Scan for the cell matching the given text and deliver its (x, y) coordinate at center. 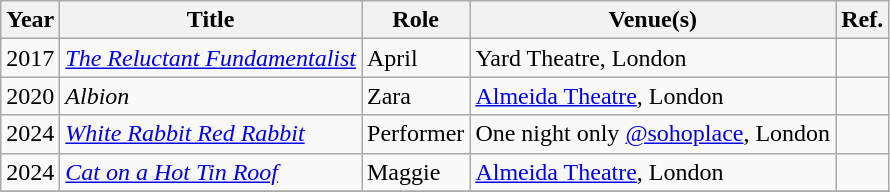
Zara (416, 96)
Maggie (416, 172)
Performer (416, 134)
April (416, 58)
Year (30, 20)
Cat on a Hot Tin Roof (211, 172)
2017 (30, 58)
Venue(s) (653, 20)
One night only @sohoplace, London (653, 134)
The Reluctant Fundamentalist (211, 58)
Title (211, 20)
Yard Theatre, London (653, 58)
2020 (30, 96)
Albion (211, 96)
Role (416, 20)
Ref. (862, 20)
White Rabbit Red Rabbit (211, 134)
